Output the [X, Y] coordinate of the center of the cell containing the given text.  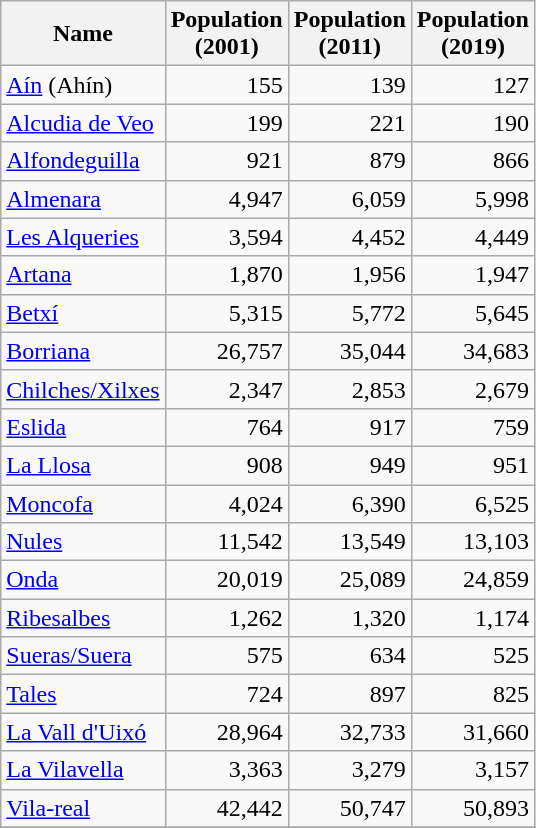
28,964 [226, 732]
199 [226, 123]
Nules [83, 542]
6,059 [350, 199]
Onda [83, 580]
Betxí [83, 313]
Population(2001) [226, 34]
25,089 [350, 580]
575 [226, 656]
La Vall d'Uixó [83, 732]
Population(2011) [350, 34]
759 [472, 427]
Artana [83, 275]
764 [226, 427]
11,542 [226, 542]
921 [226, 161]
Aín (Ahín) [83, 85]
Sueras/Suera [83, 656]
1,947 [472, 275]
4,452 [350, 237]
1,174 [472, 618]
879 [350, 161]
3,279 [350, 770]
32,733 [350, 732]
2,853 [350, 389]
634 [350, 656]
3,363 [226, 770]
Ribesalbes [83, 618]
4,947 [226, 199]
Chilches/Xilxes [83, 389]
2,679 [472, 389]
5,645 [472, 313]
908 [226, 465]
20,019 [226, 580]
13,103 [472, 542]
Moncofa [83, 503]
949 [350, 465]
Population(2019) [472, 34]
139 [350, 85]
35,044 [350, 351]
Eslida [83, 427]
127 [472, 85]
4,024 [226, 503]
3,157 [472, 770]
Vila-real [83, 808]
1,320 [350, 618]
Les Alqueries [83, 237]
La Vilavella [83, 770]
26,757 [226, 351]
155 [226, 85]
897 [350, 694]
6,525 [472, 503]
Almenara [83, 199]
866 [472, 161]
825 [472, 694]
42,442 [226, 808]
La Llosa [83, 465]
1,262 [226, 618]
50,893 [472, 808]
2,347 [226, 389]
Alfondeguilla [83, 161]
525 [472, 656]
Borriana [83, 351]
221 [350, 123]
951 [472, 465]
3,594 [226, 237]
190 [472, 123]
917 [350, 427]
Tales [83, 694]
724 [226, 694]
6,390 [350, 503]
13,549 [350, 542]
5,772 [350, 313]
34,683 [472, 351]
1,870 [226, 275]
Alcudia de Veo [83, 123]
31,660 [472, 732]
24,859 [472, 580]
4,449 [472, 237]
50,747 [350, 808]
1,956 [350, 275]
5,998 [472, 199]
5,315 [226, 313]
Name [83, 34]
